Output the [X, Y] coordinate of the center of the cell containing the given text.  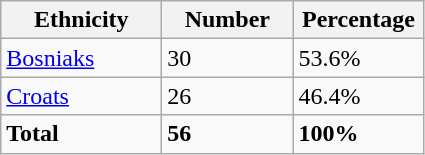
30 [228, 58]
Ethnicity [82, 20]
100% [358, 134]
Total [82, 134]
Bosniaks [82, 58]
56 [228, 134]
Percentage [358, 20]
46.4% [358, 96]
26 [228, 96]
Croats [82, 96]
53.6% [358, 58]
Number [228, 20]
